Extract the (X, Y) coordinate from the center of the cell holding the provided text.  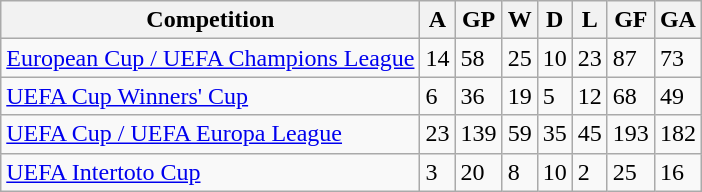
19 (520, 96)
GA (678, 20)
73 (678, 58)
GP (478, 20)
16 (678, 172)
GF (630, 20)
139 (478, 134)
Competition (210, 20)
182 (678, 134)
UEFA Cup Winners' Cup (210, 96)
W (520, 20)
6 (438, 96)
45 (590, 134)
36 (478, 96)
68 (630, 96)
UEFA Intertoto Cup (210, 172)
UEFA Cup / UEFA Europa League (210, 134)
12 (590, 96)
35 (554, 134)
D (554, 20)
European Cup / UEFA Champions League (210, 58)
A (438, 20)
87 (630, 58)
58 (478, 58)
8 (520, 172)
3 (438, 172)
14 (438, 58)
20 (478, 172)
2 (590, 172)
59 (520, 134)
49 (678, 96)
193 (630, 134)
5 (554, 96)
L (590, 20)
